Identify which cell holds the provided text, then report its [x, y] central coordinate. 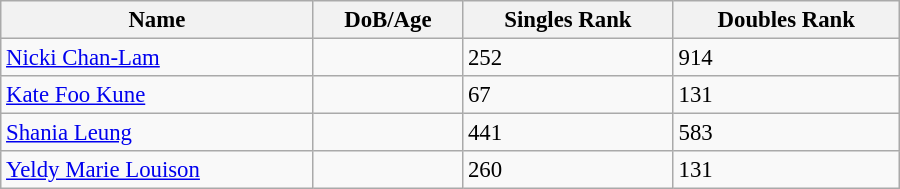
Singles Rank [568, 20]
DoB/Age [388, 20]
Kate Foo Kune [157, 95]
Shania Leung [157, 133]
441 [568, 133]
67 [568, 95]
260 [568, 170]
252 [568, 58]
Nicki Chan-Lam [157, 58]
583 [786, 133]
914 [786, 58]
Doubles Rank [786, 20]
Name [157, 20]
Yeldy Marie Louison [157, 170]
